Provide the [x, y] coordinate of the cell's center where the given text is located.  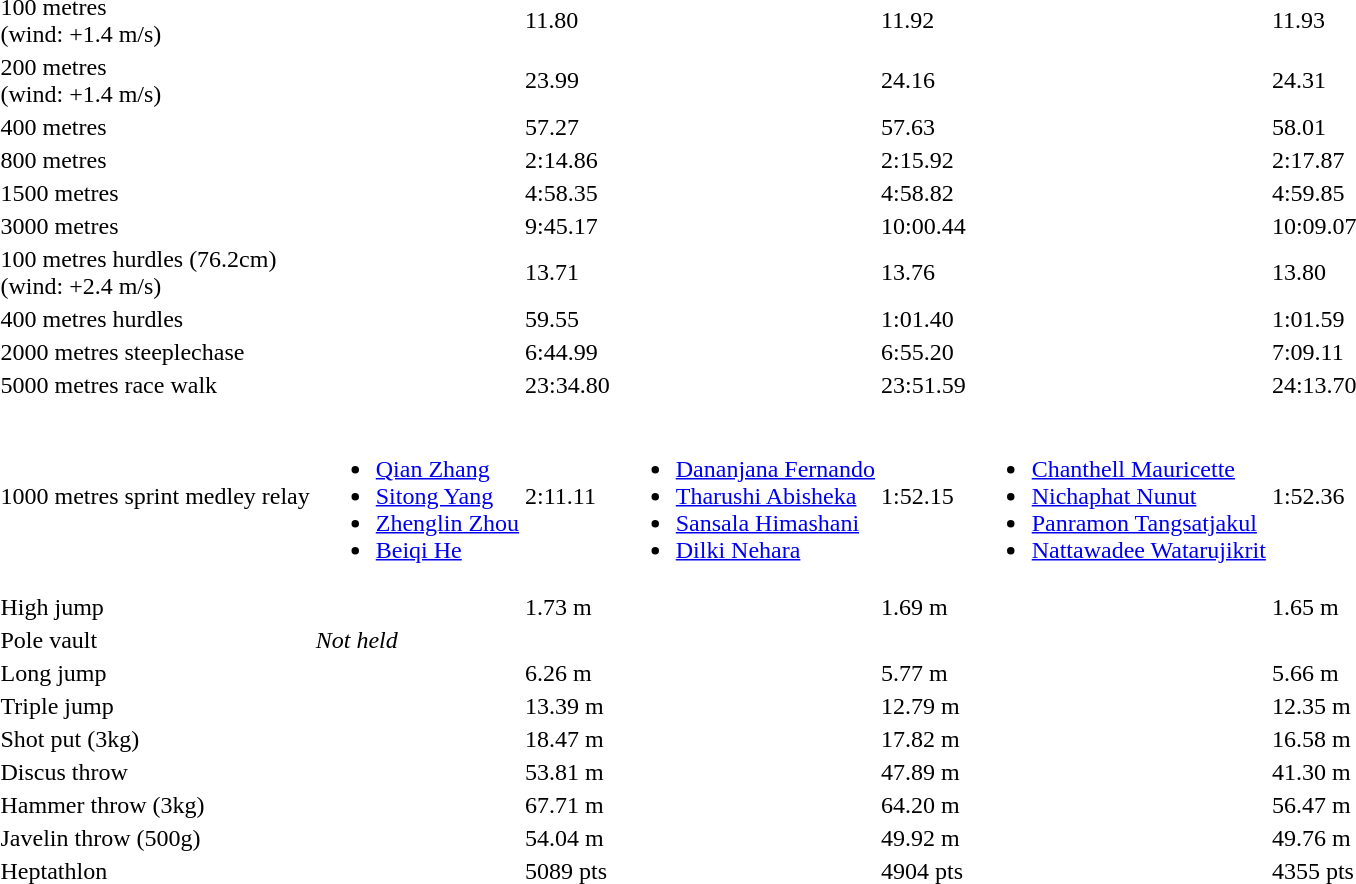
13.71 [568, 272]
64.20 m [924, 805]
23:51.59 [924, 385]
24.16 [924, 80]
67.71 m [568, 805]
47.89 m [924, 772]
2:14.86 [568, 160]
12.79 m [924, 706]
59.55 [568, 319]
57.63 [924, 127]
17.82 m [924, 739]
1.69 m [924, 607]
13.39 m [568, 706]
23.99 [568, 80]
Qian ZhangSitong YangZhenglin ZhouBeiqi He [417, 496]
49.92 m [924, 838]
4:58.82 [924, 193]
4:58.35 [568, 193]
Chanthell MauricetteNichaphat NunutPanramon TangsatjakulNattawadee Watarujikrit [1118, 496]
1:01.40 [924, 319]
6:44.99 [568, 352]
13.76 [924, 272]
6.26 m [568, 673]
18.47 m [568, 739]
57.27 [568, 127]
Dananjana FernandoTharushi AbishekaSansala HimashaniDilki Nehara [745, 496]
9:45.17 [568, 226]
23:34.80 [568, 385]
5.77 m [924, 673]
2:15.92 [924, 160]
1.73 m [568, 607]
10:00.44 [924, 226]
1:52.15 [924, 496]
54.04 m [568, 838]
2:11.11 [568, 496]
6:55.20 [924, 352]
53.81 m [568, 772]
